Detect which cell encompasses the target text, then output its [x, y] center coordinate. 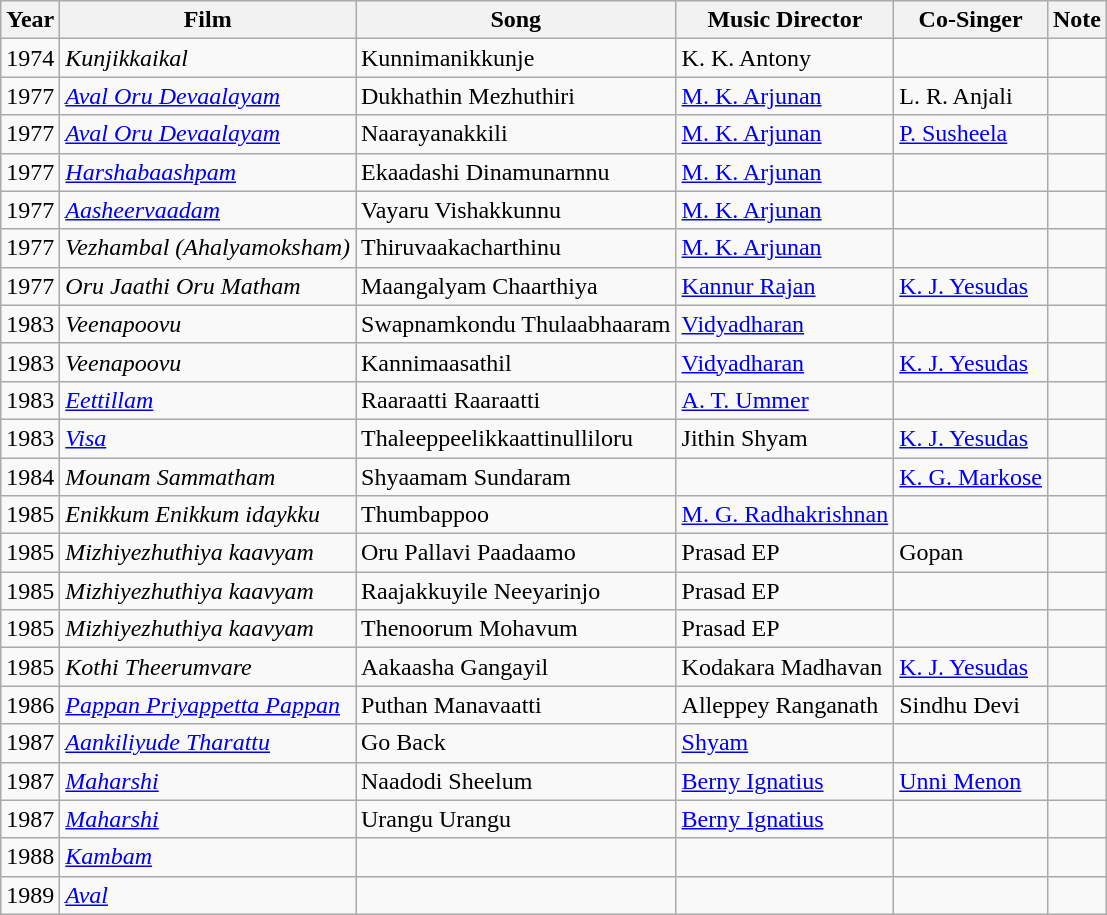
Kannur Rajan [785, 286]
K. K. Antony [785, 58]
Kunnimanikkunje [516, 58]
1986 [30, 705]
Gopan [971, 553]
Oru Pallavi Paadaamo [516, 553]
Song [516, 20]
L. R. Anjali [971, 96]
1974 [30, 58]
Kothi Theerumvare [208, 667]
Alleppey Ranganath [785, 705]
Kunjikkaikal [208, 58]
Eettillam [208, 400]
Visa [208, 438]
Raajakkuyile Neeyarinjo [516, 591]
Aval [208, 895]
Note [1076, 20]
P. Susheela [971, 134]
Co-Singer [971, 20]
Vayaru Vishakkunnu [516, 210]
Unni Menon [971, 781]
Pappan Priyappetta Pappan [208, 705]
Music Director [785, 20]
Puthan Manavaatti [516, 705]
Naadodi Sheelum [516, 781]
Aankiliyude Tharattu [208, 743]
Thenoorum Mohavum [516, 629]
1989 [30, 895]
1988 [30, 857]
Mounam Sammatham [208, 477]
M. G. Radhakrishnan [785, 515]
Oru Jaathi Oru Matham [208, 286]
Kannimaasathil [516, 362]
Year [30, 20]
Dukhathin Mezhuthiri [516, 96]
Raaraatti Raaraatti [516, 400]
Aakaasha Gangayil [516, 667]
Harshabaashpam [208, 172]
Ekaadashi Dinamunarnnu [516, 172]
Film [208, 20]
Shyaamam Sundaram [516, 477]
Enikkum Enikkum idaykku [208, 515]
Aasheervaadam [208, 210]
Urangu Urangu [516, 819]
A. T. Ummer [785, 400]
1984 [30, 477]
Thaleeppeelikkaattinulliloru [516, 438]
Go Back [516, 743]
Kodakara Madhavan [785, 667]
Swapnamkondu Thulaabhaaram [516, 324]
Naarayanakkili [516, 134]
Sindhu Devi [971, 705]
K. G. Markose [971, 477]
Thumbappoo [516, 515]
Kambam [208, 857]
Jithin Shyam [785, 438]
Maangalyam Chaarthiya [516, 286]
Shyam [785, 743]
Vezhambal (Ahalyamoksham) [208, 248]
Thiruvaakacharthinu [516, 248]
